Output the [x, y] coordinate of the center of the cell containing the given text.  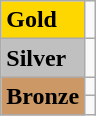
Silver [43, 58]
Bronze [43, 96]
Gold [43, 20]
